Detect which cell encompasses the target text, then output its [x, y] center coordinate. 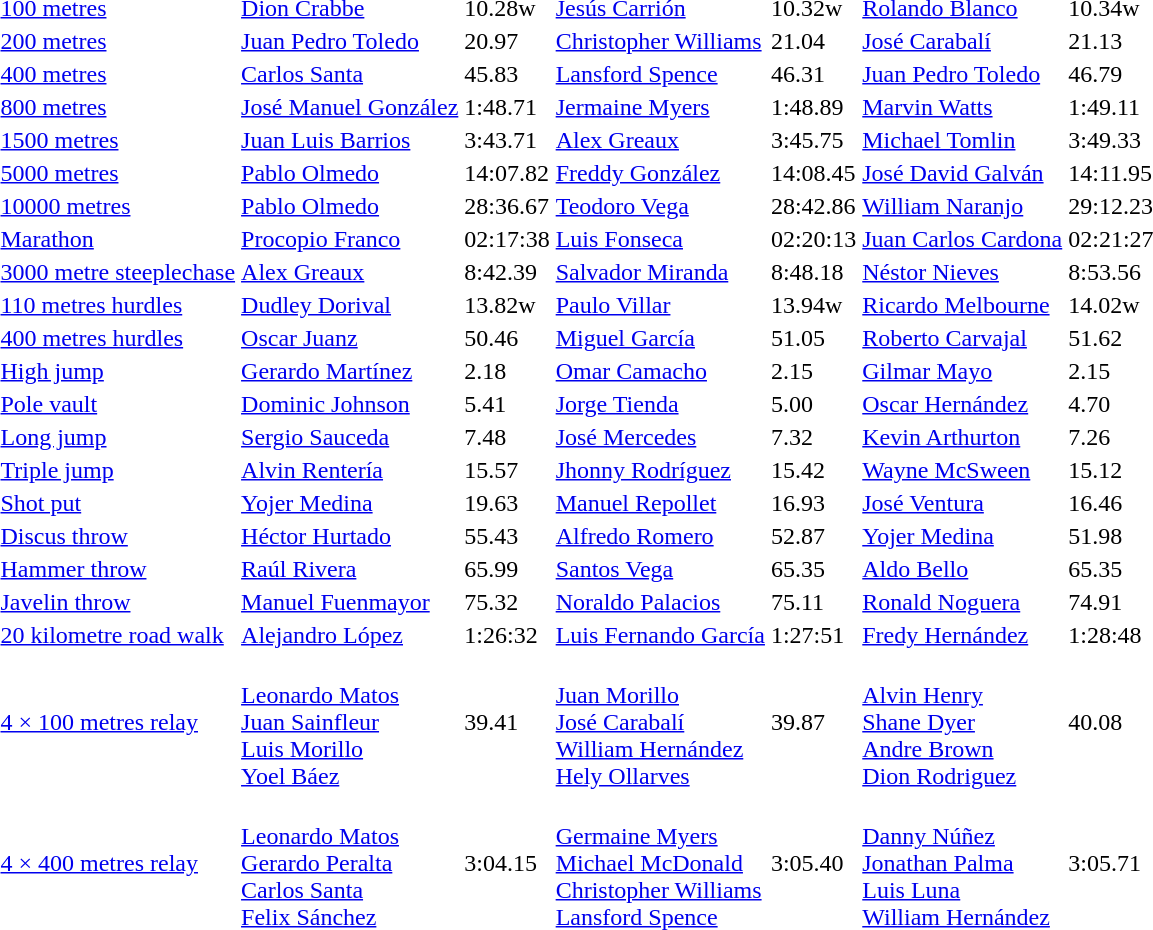
51.05 [813, 338]
Paulo Villar [660, 305]
José Ventura [962, 503]
Fredy Hernández [962, 635]
William Naranjo [962, 206]
Jorge Tienda [660, 404]
Procopio Franco [350, 239]
46.31 [813, 74]
1:48.71 [507, 107]
1:26:32 [507, 635]
3:43.71 [507, 140]
Raúl Rivera [350, 569]
55.43 [507, 536]
02:20:13 [813, 239]
Wayne McSween [962, 470]
Manuel Fuenmayor [350, 602]
Sergio Sauceda [350, 437]
28:36.67 [507, 206]
José Mercedes [660, 437]
Luis Fernando García [660, 635]
3:45.75 [813, 140]
Ronald Noguera [962, 602]
39.41 [507, 722]
Santos Vega [660, 569]
13.94w [813, 305]
Noraldo Palacios [660, 602]
14:07.82 [507, 173]
28:42.86 [813, 206]
14:08.45 [813, 173]
Jermaine Myers [660, 107]
Dominic Johnson [350, 404]
Alvin Rentería [350, 470]
75.32 [507, 602]
Freddy González [660, 173]
45.83 [507, 74]
Aldo Bello [962, 569]
19.63 [507, 503]
Alfredo Romero [660, 536]
02:17:38 [507, 239]
Teodoro Vega [660, 206]
Leonardo MatosJuan SainfleurLuis MorilloYoel Báez [350, 722]
50.46 [507, 338]
20.97 [507, 41]
Marvin Watts [962, 107]
Carlos Santa [350, 74]
Omar Camacho [660, 371]
Alejandro López [350, 635]
Néstor Nieves [962, 272]
Miguel García [660, 338]
Oscar Juanz [350, 338]
Michael Tomlin [962, 140]
Salvador Miranda [660, 272]
José David Galván [962, 173]
Jhonny Rodríguez [660, 470]
5.00 [813, 404]
65.35 [813, 569]
Juan MorilloJosé CarabalíWilliam HernándezHely Ollarves [660, 722]
65.99 [507, 569]
5.41 [507, 404]
21.04 [813, 41]
Ricardo Melbourne [962, 305]
Manuel Repollet [660, 503]
15.57 [507, 470]
1:27:51 [813, 635]
Kevin Arthurton [962, 437]
Alvin HenryShane DyerAndre BrownDion Rodriguez [962, 722]
8:48.18 [813, 272]
Juan Luis Barrios [350, 140]
75.11 [813, 602]
39.87 [813, 722]
52.87 [813, 536]
15.42 [813, 470]
Gerardo Martínez [350, 371]
Christopher Williams [660, 41]
Lansford Spence [660, 74]
8:42.39 [507, 272]
13.82w [507, 305]
2.15 [813, 371]
Gilmar Mayo [962, 371]
José Manuel González [350, 107]
Juan Carlos Cardona [962, 239]
Oscar Hernández [962, 404]
José Carabalí [962, 41]
Dudley Dorival [350, 305]
1:48.89 [813, 107]
7.48 [507, 437]
Luis Fonseca [660, 239]
16.93 [813, 503]
Roberto Carvajal [962, 338]
Héctor Hurtado [350, 536]
7.32 [813, 437]
2.18 [507, 371]
